Extract the [X, Y] coordinate from the center of the cell holding the provided text.  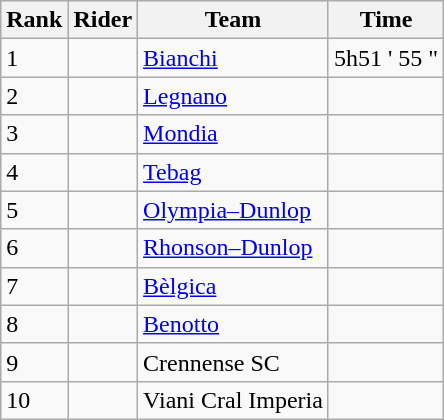
7 [34, 286]
Viani Cral Imperia [234, 400]
8 [34, 324]
3 [34, 134]
9 [34, 362]
5h51 ' 55 " [386, 58]
Crennense SC [234, 362]
Time [386, 20]
5 [34, 210]
2 [34, 96]
Olympia–Dunlop [234, 210]
Team [234, 20]
Mondia [234, 134]
1 [34, 58]
Tebag [234, 172]
Benotto [234, 324]
4 [34, 172]
6 [34, 248]
Rhonson–Dunlop [234, 248]
10 [34, 400]
Bèlgica [234, 286]
Legnano [234, 96]
Rank [34, 20]
Rider [103, 20]
Bianchi [234, 58]
